Pinpoint the cell where the given text exists, returning its (x, y) midpoint coordinate. 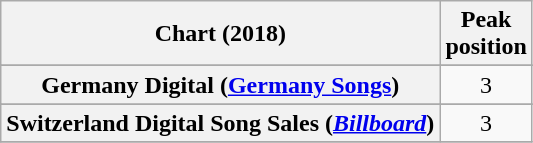
Switzerland Digital Song Sales (Billboard) (220, 123)
Peakposition (486, 34)
Germany Digital (Germany Songs) (220, 85)
Chart (2018) (220, 34)
